From the cell containing the given text, extract its center point as [X, Y] coordinate. 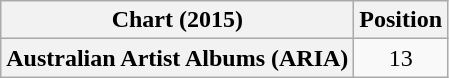
Position [401, 20]
13 [401, 58]
Chart (2015) [178, 20]
Australian Artist Albums (ARIA) [178, 58]
